Return [x, y] of the center of cell containing provided text 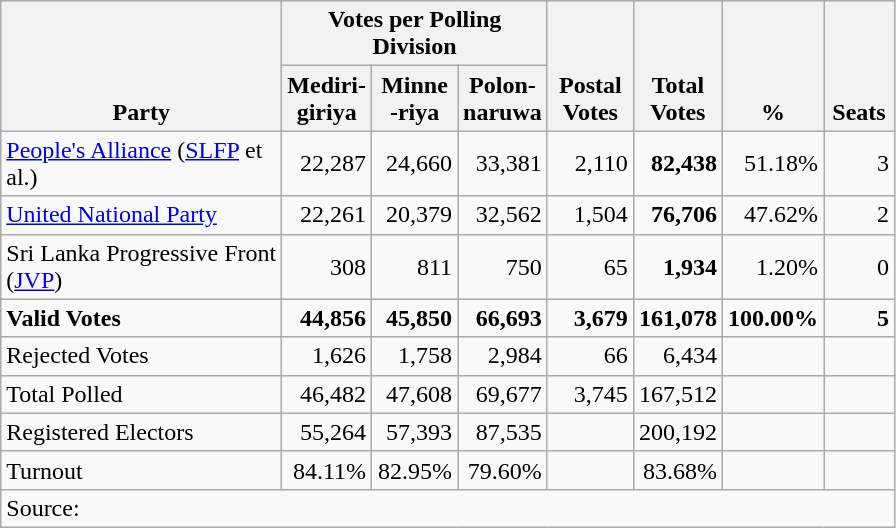
20,379 [415, 215]
47,608 [415, 394]
811 [415, 266]
100.00% [772, 318]
84.11% [327, 470]
0 [860, 266]
47.62% [772, 215]
57,393 [415, 432]
65 [590, 266]
22,287 [327, 164]
Seats [860, 66]
1,504 [590, 215]
1,934 [678, 266]
66,693 [503, 318]
79.60% [503, 470]
Polon-naruwa [503, 98]
3 [860, 164]
Registered Electors [142, 432]
Rejected Votes [142, 356]
Turnout [142, 470]
51.18% [772, 164]
1,626 [327, 356]
76,706 [678, 215]
2,110 [590, 164]
Source: [448, 508]
161,078 [678, 318]
2 [860, 215]
1.20% [772, 266]
People's Alliance (SLFP et al.) [142, 164]
69,677 [503, 394]
45,850 [415, 318]
82,438 [678, 164]
24,660 [415, 164]
32,562 [503, 215]
2,984 [503, 356]
3,679 [590, 318]
87,535 [503, 432]
33,381 [503, 164]
Valid Votes [142, 318]
55,264 [327, 432]
167,512 [678, 394]
Sri Lanka Progressive Front (JVP) [142, 266]
Minne-riya [415, 98]
Votes per Polling Division [415, 34]
United National Party [142, 215]
Mediri-giriya [327, 98]
PostalVotes [590, 66]
1,758 [415, 356]
44,856 [327, 318]
750 [503, 266]
83.68% [678, 470]
66 [590, 356]
Total Votes [678, 66]
82.95% [415, 470]
6,434 [678, 356]
3,745 [590, 394]
Party [142, 66]
5 [860, 318]
46,482 [327, 394]
% [772, 66]
200,192 [678, 432]
308 [327, 266]
22,261 [327, 215]
Total Polled [142, 394]
